For the text-containing cell, return its midpoint in (X, Y) coordinate format. 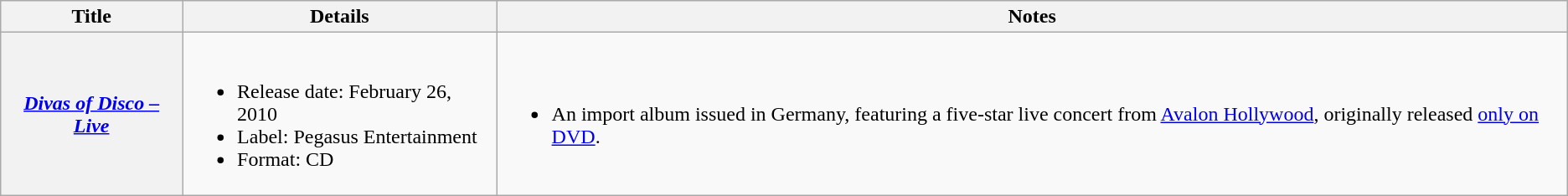
Notes (1032, 17)
Divas of Disco – Live (92, 114)
Details (340, 17)
Title (92, 17)
Release date: February 26, 2010Label: Pegasus Entertainment Format: CD (340, 114)
An import album issued in Germany, featuring a five-star live concert from Avalon Hollywood, originally released only on DVD. (1032, 114)
